From the cell containing the given text, extract its center point as [X, Y] coordinate. 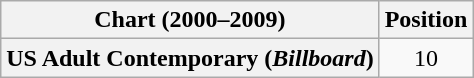
Chart (2000–2009) [190, 20]
US Adult Contemporary (Billboard) [190, 58]
10 [426, 58]
Position [426, 20]
